Find where the given text appears and provide that cell's center as (x, y) coordinate. 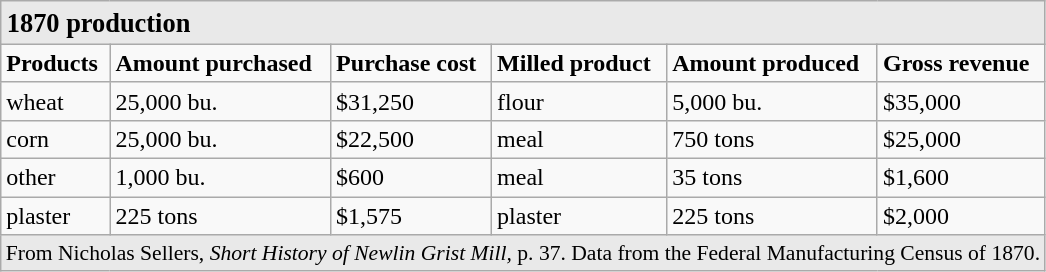
$31,250 (412, 101)
other (56, 177)
$22,500 (412, 139)
Amount purchased (220, 63)
wheat (56, 101)
Amount produced (772, 63)
flour (580, 101)
$2,000 (961, 216)
From Nicholas Sellers, Short History of Newlin Grist Mill, p. 37. Data from the Federal Manufacturing Census of 1870. (523, 253)
$35,000 (961, 101)
5,000 bu. (772, 101)
Gross revenue (961, 63)
Milled product (580, 63)
$25,000 (961, 139)
$1,600 (961, 177)
corn (56, 139)
Products (56, 63)
1870 production (523, 23)
35 tons (772, 177)
750 tons (772, 139)
1,000 bu. (220, 177)
Purchase cost (412, 63)
$600 (412, 177)
$1,575 (412, 216)
